Pinpoint the cell where the given text exists, returning its (X, Y) midpoint coordinate. 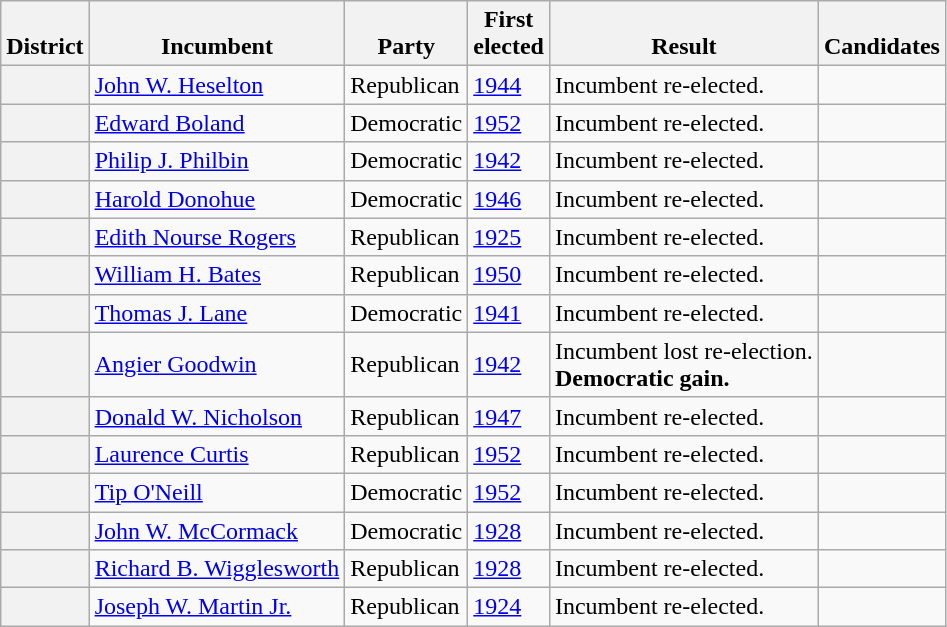
Candidates (882, 34)
1944 (509, 85)
1924 (509, 607)
Incumbent lost re-election.Democratic gain. (684, 364)
Thomas J. Lane (217, 313)
Harold Donohue (217, 199)
District (45, 34)
Party (406, 34)
Incumbent (217, 34)
Edith Nourse Rogers (217, 237)
Donald W. Nicholson (217, 416)
1950 (509, 275)
1925 (509, 237)
Firstelected (509, 34)
Edward Boland (217, 123)
1947 (509, 416)
John W. Heselton (217, 85)
Richard B. Wigglesworth (217, 569)
John W. McCormack (217, 531)
William H. Bates (217, 275)
1941 (509, 313)
Angier Goodwin (217, 364)
Result (684, 34)
1946 (509, 199)
Laurence Curtis (217, 454)
Joseph W. Martin Jr. (217, 607)
Philip J. Philbin (217, 161)
Tip O'Neill (217, 492)
